Detect which cell encompasses the target text, then output its [x, y] center coordinate. 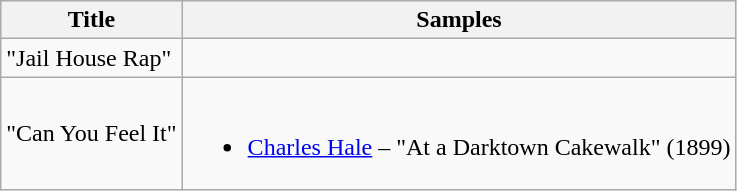
Charles Hale – "At a Darktown Cakewalk" (1899) [459, 134]
Samples [459, 20]
"Jail House Rap" [92, 58]
"Can You Feel It" [92, 134]
Title [92, 20]
